Detect which cell encompasses the target text, then output its [x, y] center coordinate. 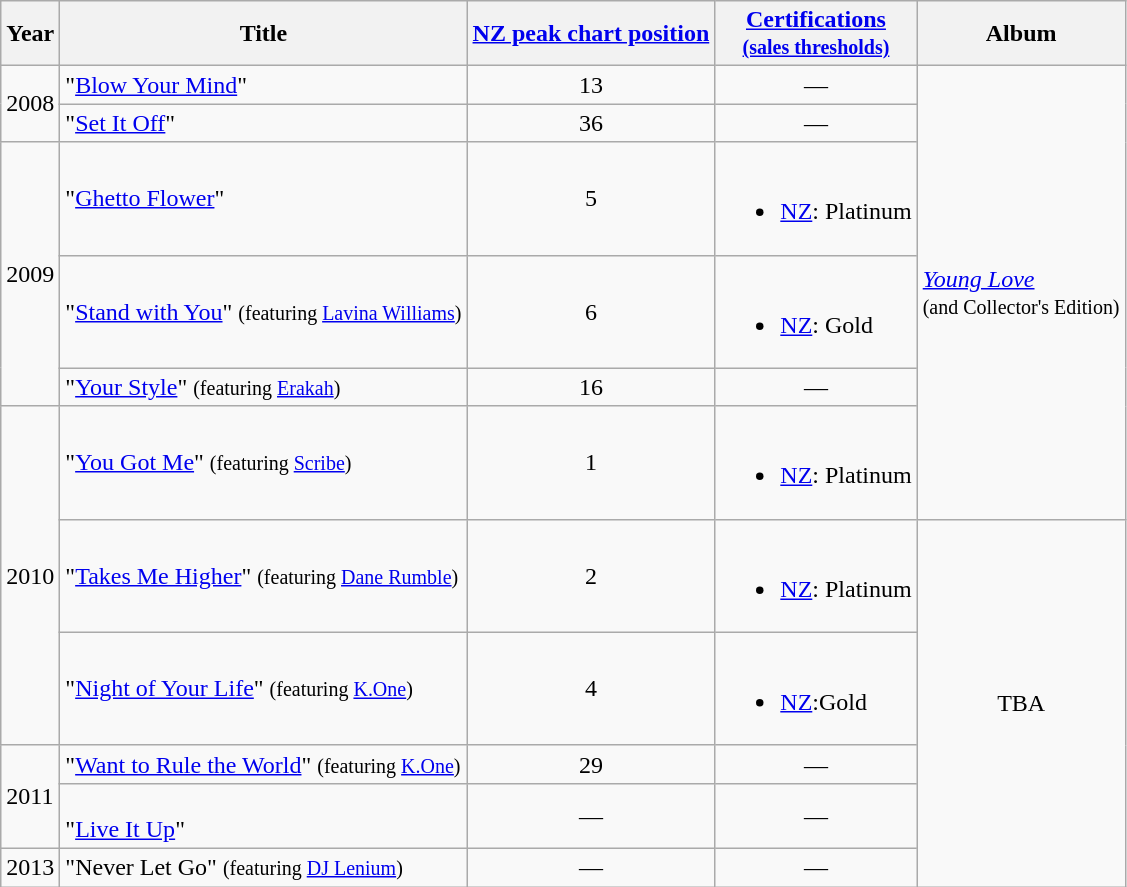
Year [30, 34]
5 [591, 198]
NZ peak chart position [591, 34]
2009 [30, 274]
NZ:Gold [816, 688]
Album [1021, 34]
16 [591, 387]
"Blow Your Mind" [264, 85]
2008 [30, 104]
"Night of Your Life" (featuring K.One) [264, 688]
Young Love(and Collector's Edition) [1021, 292]
2010 [30, 576]
2 [591, 576]
"Want to Rule the World" (featuring K.One) [264, 764]
"Takes Me Higher" (featuring Dane Rumble) [264, 576]
6 [591, 312]
1 [591, 462]
13 [591, 85]
"Live It Up" [264, 816]
Certifications(sales thresholds) [816, 34]
36 [591, 123]
"Ghetto Flower" [264, 198]
29 [591, 764]
"Your Style" (featuring Erakah) [264, 387]
"Never Let Go" (featuring DJ Lenium) [264, 867]
2011 [30, 796]
NZ: Gold [816, 312]
2013 [30, 867]
4 [591, 688]
"Set It Off" [264, 123]
TBA [1021, 702]
Title [264, 34]
"You Got Me" (featuring Scribe) [264, 462]
"Stand with You" (featuring Lavina Williams) [264, 312]
